Scan for the cell matching the given text and deliver its (x, y) coordinate at center. 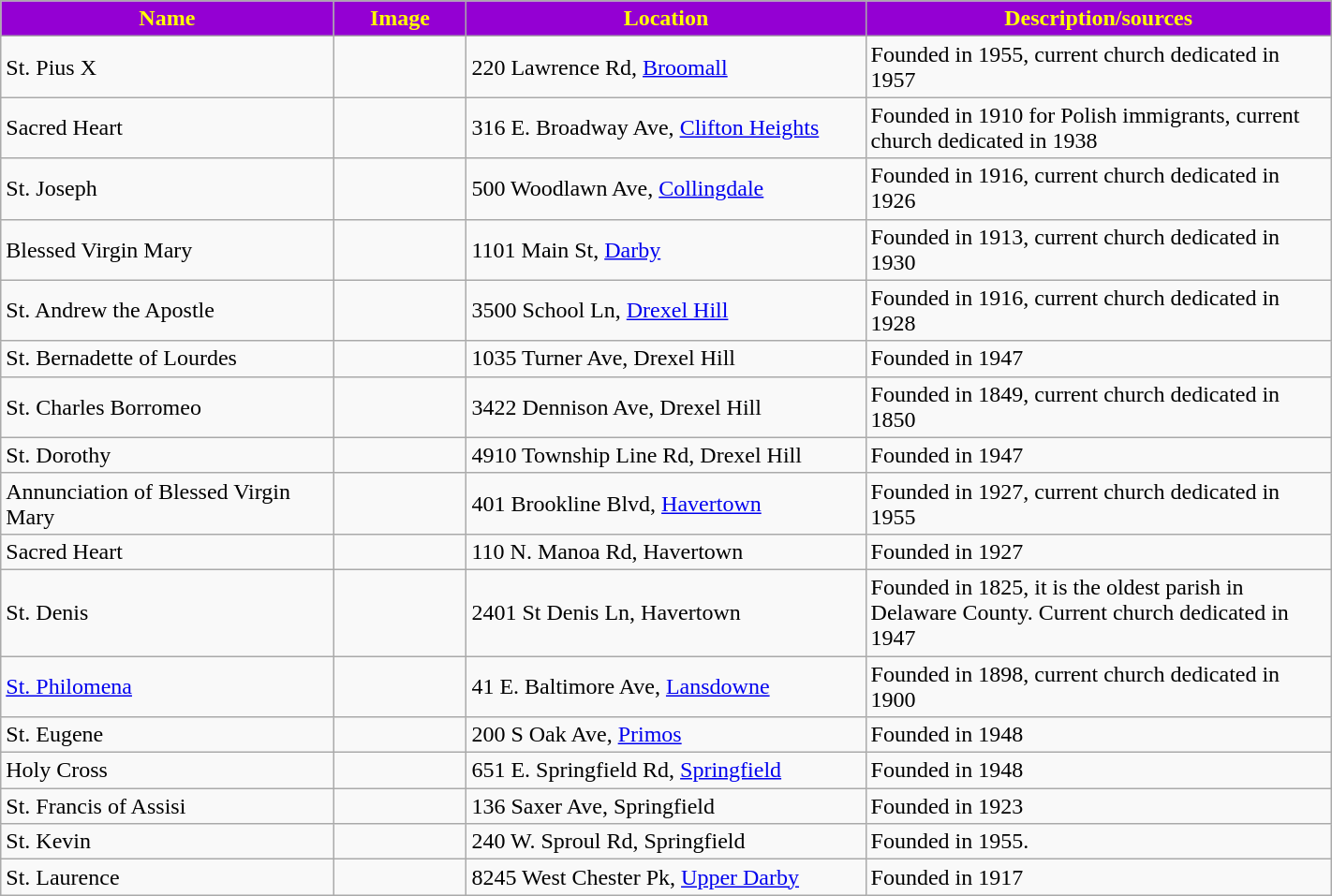
240 W. Sproul Rd, Springfield (666, 842)
St. Dorothy (167, 455)
200 S Oak Ave, Primos (666, 735)
2401 St Denis Ln, Havertown (666, 612)
Image (400, 19)
651 E. Springfield Rd, Springfield (666, 771)
St. Kevin (167, 842)
Founded in 1898, current church dedicated in 1900 (1098, 685)
8245 West Chester Pk, Upper Darby (666, 877)
Founded in 1913, current church dedicated in 1930 (1098, 249)
316 E. Broadway Ave, Clifton Heights (666, 127)
Blessed Virgin Mary (167, 249)
Founded in 1955. (1098, 842)
St. Joseph (167, 189)
Founded in 1955, current church dedicated in 1957 (1098, 67)
St. Philomena (167, 685)
Founded in 1917 (1098, 877)
St. Charles Borromeo (167, 406)
1035 Turner Ave, Drexel Hill (666, 359)
110 N. Manoa Rd, Havertown (666, 551)
Name (167, 19)
Founded in 1910 for Polish immigrants, current church dedicated in 1938 (1098, 127)
500 Woodlawn Ave, Collingdale (666, 189)
3422 Dennison Ave, Drexel Hill (666, 406)
Founded in 1916, current church dedicated in 1928 (1098, 311)
Annunciation of Blessed Virgin Mary (167, 504)
Founded in 1916, current church dedicated in 1926 (1098, 189)
Founded in 1849, current church dedicated in 1850 (1098, 406)
St. Laurence (167, 877)
Founded in 1927, current church dedicated in 1955 (1098, 504)
Founded in 1825, it is the oldest parish in Delaware County. Current church dedicated in 1947 (1098, 612)
220 Lawrence Rd, Broomall (666, 67)
136 Saxer Ave, Springfield (666, 806)
401 Brookline Blvd, Havertown (666, 504)
St. Denis (167, 612)
Description/sources (1098, 19)
St. Francis of Assisi (167, 806)
Founded in 1927 (1098, 551)
Holy Cross (167, 771)
4910 Township Line Rd, Drexel Hill (666, 455)
1101 Main St, Darby (666, 249)
St. Eugene (167, 735)
St. Pius X (167, 67)
St. Bernadette of Lourdes (167, 359)
Founded in 1923 (1098, 806)
41 E. Baltimore Ave, Lansdowne (666, 685)
St. Andrew the Apostle (167, 311)
Location (666, 19)
3500 School Ln, Drexel Hill (666, 311)
